For the text-containing cell, return its midpoint in [x, y] coordinate format. 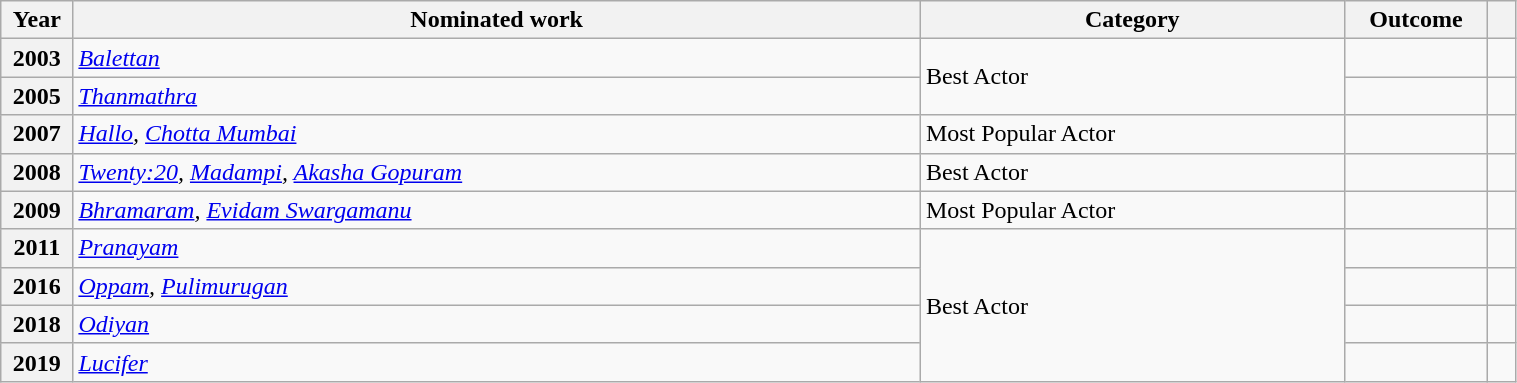
Lucifer [496, 362]
2005 [37, 96]
2019 [37, 362]
Oppam, Pulimurugan [496, 286]
Outcome [1416, 20]
2003 [37, 58]
Odiyan [496, 324]
Balettan [496, 58]
Pranayam [496, 248]
Category [1132, 20]
2007 [37, 134]
2008 [37, 172]
2016 [37, 286]
Nominated work [496, 20]
Thanmathra [496, 96]
Year [37, 20]
2009 [37, 210]
2011 [37, 248]
Bhramaram, Evidam Swargamanu [496, 210]
Twenty:20, Madampi, Akasha Gopuram [496, 172]
Hallo, Chotta Mumbai [496, 134]
2018 [37, 324]
